Return the (X, Y) coordinate for the center point of the cell that contains the specified text.  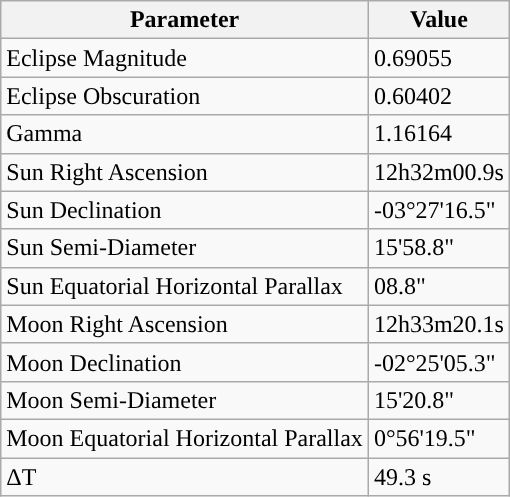
-02°25'05.3" (438, 362)
Moon Right Ascension (185, 324)
Sun Right Ascension (185, 172)
12h32m00.9s (438, 172)
Moon Semi-Diameter (185, 400)
49.3 s (438, 477)
0.69055 (438, 58)
ΔT (185, 477)
15'20.8" (438, 400)
Sun Semi-Diameter (185, 248)
Gamma (185, 134)
12h33m20.1s (438, 324)
Sun Declination (185, 210)
Moon Declination (185, 362)
0°56'19.5" (438, 438)
Eclipse Magnitude (185, 58)
Moon Equatorial Horizontal Parallax (185, 438)
Parameter (185, 20)
Value (438, 20)
1.16164 (438, 134)
15'58.8" (438, 248)
08.8" (438, 286)
Eclipse Obscuration (185, 96)
-03°27'16.5" (438, 210)
Sun Equatorial Horizontal Parallax (185, 286)
0.60402 (438, 96)
